Determine the [x, y] coordinate at the center of the cell enclosing the given text.  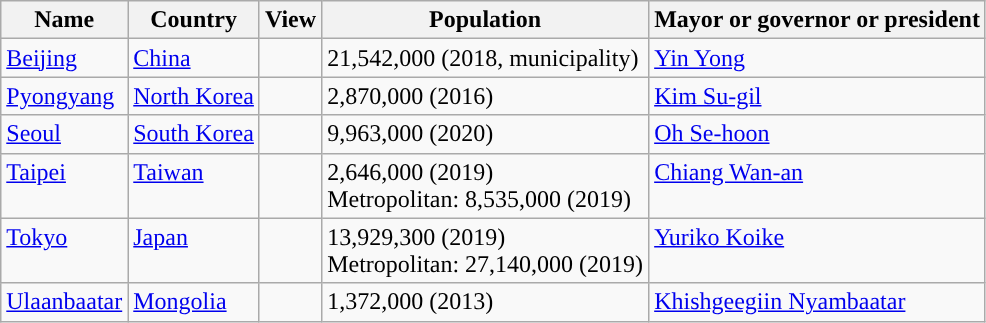
Mongolia [194, 302]
Country [194, 20]
Mayor or governor or president [818, 20]
2,646,000 (2019)Metropolitan: 8,535,000 (2019) [486, 186]
Chiang Wan-an [818, 186]
9,963,000 (2020) [486, 134]
Ulaanbaatar [64, 302]
Tokyo [64, 250]
Japan [194, 250]
Beijing [64, 58]
Kim Su-gil [818, 96]
China [194, 58]
Oh Se-hoon [818, 134]
Pyongyang [64, 96]
2,870,000 (2016) [486, 96]
Yin Yong [818, 58]
Name [64, 20]
1,372,000 (2013) [486, 302]
North Korea [194, 96]
Population [486, 20]
13,929,300 (2019)Metropolitan: 27,140,000 (2019) [486, 250]
View [290, 20]
Taiwan [194, 186]
Taipei [64, 186]
Khishgeegiin Nyambaatar [818, 302]
Yuriko Koike [818, 250]
South Korea [194, 134]
21,542,000 (2018, municipality) [486, 58]
Seoul [64, 134]
